Locate the cell with the specified text and output its [x, y] center coordinate. 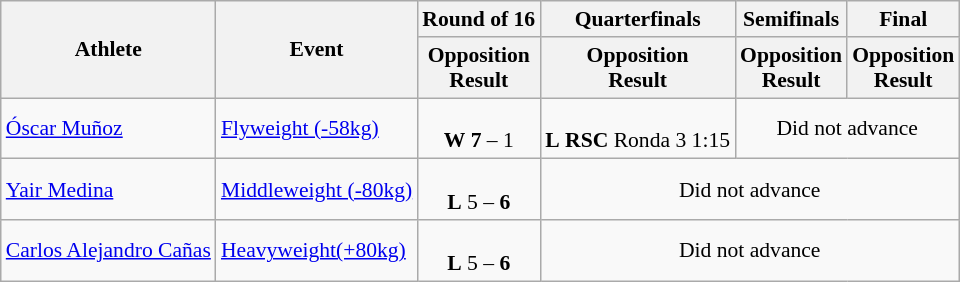
Heavyweight(+80kg) [316, 250]
Round of 16 [478, 19]
Athlete [108, 50]
Final [903, 19]
L RSC Ronda 3 1:15 [638, 128]
Yair Medina [108, 190]
Óscar Muñoz [108, 128]
Semifinals [791, 19]
Event [316, 50]
Carlos Alejandro Cañas [108, 250]
Middleweight (-80kg) [316, 190]
W 7 – 1 [478, 128]
Flyweight (-58kg) [316, 128]
Quarterfinals [638, 19]
